Search for the cell housing the specified text and yield its [x, y] center coordinate. 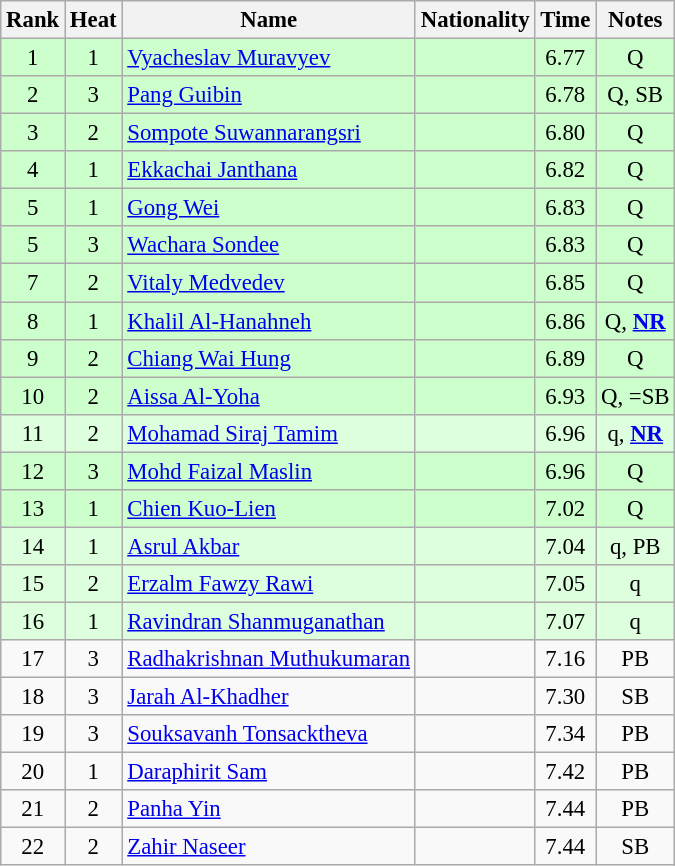
7.30 [566, 697]
11 [33, 433]
8 [33, 321]
6.93 [566, 396]
4 [33, 170]
7.07 [566, 621]
17 [33, 659]
19 [33, 734]
6.78 [566, 95]
6.85 [566, 283]
12 [33, 471]
Aissa Al-Yoha [268, 396]
13 [33, 509]
Souksavanh Tonsacktheva [268, 734]
Ekkachai Janthana [268, 170]
7.34 [566, 734]
Name [268, 20]
18 [33, 697]
Panha Yin [268, 809]
Erzalm Fawzy Rawi [268, 584]
7.42 [566, 772]
Q, SB [636, 95]
Pang Guibin [268, 95]
Khalil Al-Hanahneh [268, 321]
Heat [94, 20]
20 [33, 772]
6.86 [566, 321]
Gong Wei [268, 208]
7.05 [566, 584]
Daraphirit Sam [268, 772]
6.77 [566, 58]
6.89 [566, 358]
Mohamad Siraj Tamim [268, 433]
Ravindran Shanmuganathan [268, 621]
Zahir Naseer [268, 847]
Mohd Faizal Maslin [268, 471]
Nationality [474, 20]
Q, =SB [636, 396]
7.16 [566, 659]
Vyacheslav Muravyev [268, 58]
Asrul Akbar [268, 546]
q, NR [636, 433]
10 [33, 396]
14 [33, 546]
6.82 [566, 170]
Vitaly Medvedev [268, 283]
Radhakrishnan Muthukumaran [268, 659]
Sompote Suwannarangsri [268, 133]
9 [33, 358]
Notes [636, 20]
6.80 [566, 133]
q, PB [636, 546]
Rank [33, 20]
Time [566, 20]
22 [33, 847]
7.02 [566, 509]
21 [33, 809]
7.04 [566, 546]
Wachara Sondee [268, 245]
Q, NR [636, 321]
Chien Kuo-Lien [268, 509]
7 [33, 283]
16 [33, 621]
Chiang Wai Hung [268, 358]
15 [33, 584]
Jarah Al-Khadher [268, 697]
